Provide the [X, Y] coordinate of the cell's center where the given text is located.  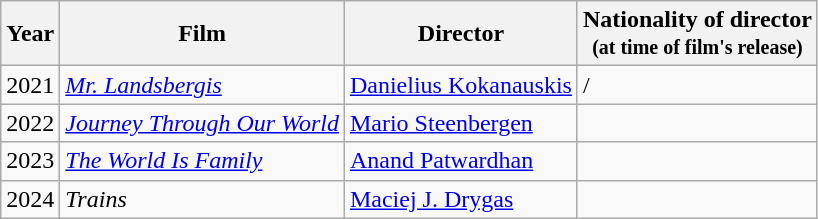
2021 [30, 85]
Trains [202, 199]
Maciej J. Drygas [460, 199]
2023 [30, 161]
Mario Steenbergen [460, 123]
2024 [30, 199]
/ [697, 85]
The World Is Family [202, 161]
2022 [30, 123]
Nationality of director(at time of film's release) [697, 34]
Journey Through Our World [202, 123]
Danielius Kokanauskis [460, 85]
Mr. Landsbergis [202, 85]
Anand Patwardhan [460, 161]
Film [202, 34]
Director [460, 34]
Year [30, 34]
